Find where the given text appears and provide that cell's center as [x, y] coordinate. 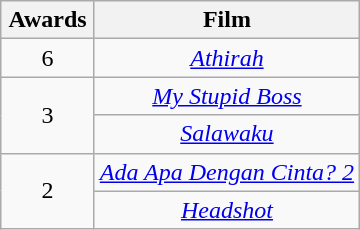
Film [226, 20]
My Stupid Boss [226, 96]
3 [48, 115]
2 [48, 191]
Athirah [226, 58]
6 [48, 58]
Awards [48, 20]
Ada Apa Dengan Cinta? 2 [226, 172]
Headshot [226, 210]
Salawaku [226, 134]
